Return [x, y] of the center of cell containing provided text 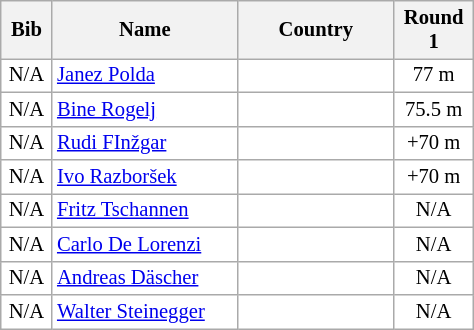
Country [316, 29]
Walter Steinegger [144, 311]
75.5 m [434, 109]
Bib [26, 29]
Rudi FInžgar [144, 143]
Name [144, 29]
Round 1 [434, 29]
Andreas Däscher [144, 278]
Carlo De Lorenzi [144, 244]
Janez Polda [144, 75]
Ivo Razboršek [144, 177]
Fritz Tschannen [144, 210]
Bine Rogelj [144, 109]
77 m [434, 75]
